Locate the cell with the specified text and output its (x, y) center coordinate. 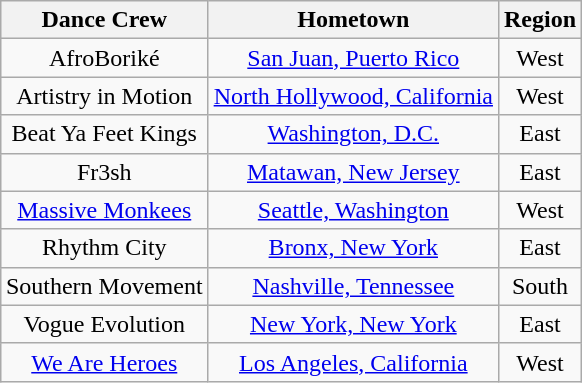
San Juan, Puerto Rico (353, 58)
South (540, 286)
Nashville, Tennessee (353, 286)
Beat Ya Feet Kings (104, 134)
Washington, D.C. (353, 134)
Vogue Evolution (104, 324)
New York, New York (353, 324)
Artistry in Motion (104, 96)
North Hollywood, California (353, 96)
We Are Heroes (104, 362)
Bronx, New York (353, 248)
Seattle, Washington (353, 210)
Hometown (353, 20)
Dance Crew (104, 20)
Southern Movement (104, 286)
Region (540, 20)
Matawan, New Jersey (353, 172)
Los Angeles, California (353, 362)
Fr3sh (104, 172)
Massive Monkees (104, 210)
Rhythm City (104, 248)
AfroBoriké (104, 58)
